Capture the cell that displays the provided text and extract its [x, y] central coordinate. 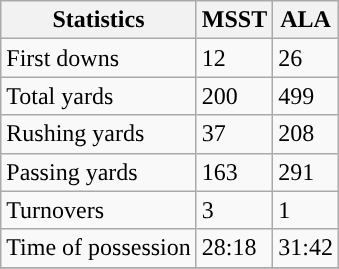
1 [306, 210]
200 [234, 96]
37 [234, 134]
Turnovers [99, 210]
26 [306, 58]
Passing yards [99, 172]
Statistics [99, 20]
31:42 [306, 248]
499 [306, 96]
ALA [306, 20]
163 [234, 172]
Total yards [99, 96]
291 [306, 172]
28:18 [234, 248]
12 [234, 58]
First downs [99, 58]
3 [234, 210]
208 [306, 134]
Rushing yards [99, 134]
MSST [234, 20]
Time of possession [99, 248]
